Provide the [X, Y] coordinate of the cell's center where the given text is located.  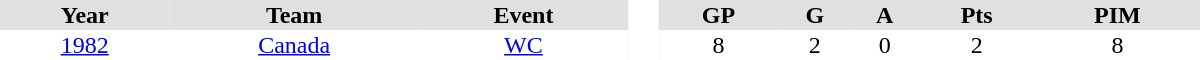
GP [718, 15]
A [885, 15]
PIM [1118, 15]
Pts [976, 15]
Team [294, 15]
Year [85, 15]
G [815, 15]
WC [524, 45]
1982 [85, 45]
0 [885, 45]
Event [524, 15]
Canada [294, 45]
